For the text-containing cell, return its midpoint in (X, Y) coordinate format. 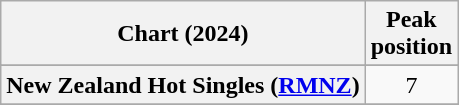
Chart (2024) (183, 34)
New Zealand Hot Singles (RMNZ) (183, 85)
7 (411, 85)
Peakposition (411, 34)
